Locate the cell with the specified text and output its (X, Y) center coordinate. 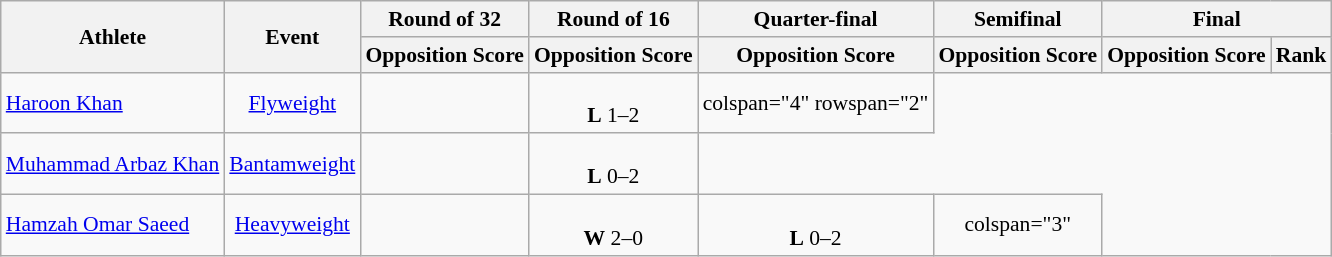
Athlete (113, 36)
Round of 16 (614, 19)
Muhammad Arbaz Khan (113, 164)
L 1–2 (614, 102)
Bantamweight (292, 164)
Quarter-final (816, 19)
Haroon Khan (113, 102)
Event (292, 36)
colspan="4" rowspan="2" (816, 102)
Semifinal (1018, 19)
Flyweight (292, 102)
colspan="3" (1018, 226)
Heavyweight (292, 226)
W 2–0 (614, 226)
Round of 32 (444, 19)
Hamzah Omar Saeed (113, 226)
Final (1216, 19)
Rank (1302, 55)
